Locate the cell with the specified text and output its [X, Y] center coordinate. 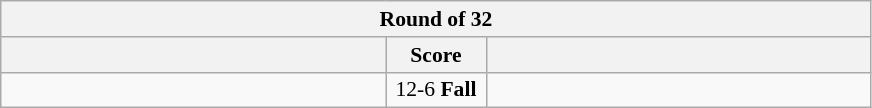
Score [436, 55]
12-6 Fall [436, 90]
Round of 32 [436, 19]
